Return the (X, Y) coordinate for the center point of the cell that contains the specified text.  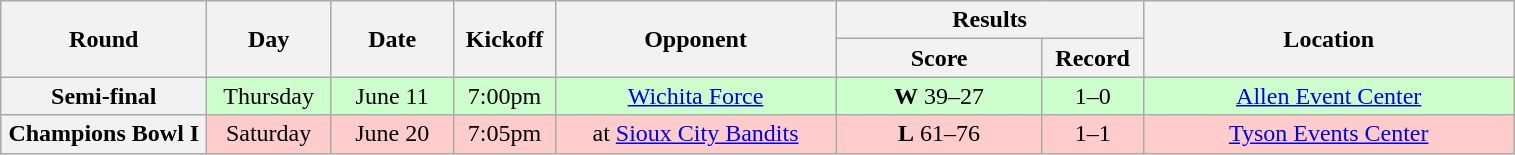
Results (990, 20)
Day (269, 39)
Round (104, 39)
Thursday (269, 96)
Record (1092, 58)
Wichita Force (696, 96)
Champions Bowl I (104, 134)
at Sioux City Bandits (696, 134)
Location (1328, 39)
L 61–76 (939, 134)
June 11 (392, 96)
7:05pm (504, 134)
Allen Event Center (1328, 96)
Tyson Events Center (1328, 134)
Semi-final (104, 96)
Saturday (269, 134)
Date (392, 39)
7:00pm (504, 96)
Opponent (696, 39)
W 39–27 (939, 96)
Score (939, 58)
Kickoff (504, 39)
June 20 (392, 134)
1–1 (1092, 134)
1–0 (1092, 96)
